Search for the cell housing the specified text and yield its [X, Y] center coordinate. 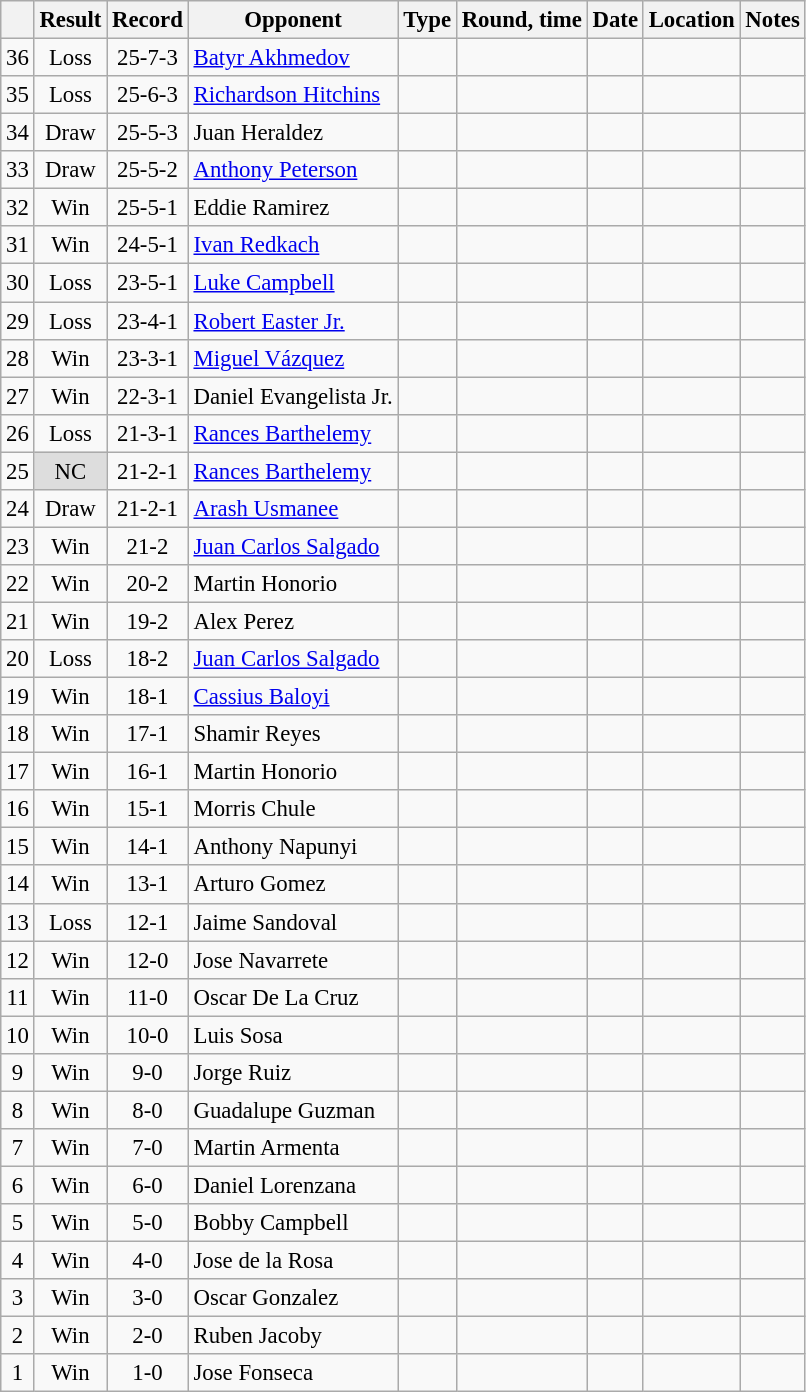
26 [18, 433]
Result [70, 20]
4 [18, 1261]
18-1 [148, 697]
5 [18, 1223]
Record [148, 20]
24-5-1 [148, 245]
8 [18, 1110]
Type [427, 20]
Daniel Lorenzana [293, 1185]
27 [18, 396]
24 [18, 509]
29 [18, 321]
25-5-1 [148, 208]
Robert Easter Jr. [293, 321]
25 [18, 471]
Jose Fonseca [293, 1373]
7 [18, 1148]
34 [18, 133]
Richardson Hitchins [293, 95]
9-0 [148, 1073]
Jaime Sandoval [293, 922]
23-4-1 [148, 321]
Ruben Jacoby [293, 1336]
2 [18, 1336]
19 [18, 697]
6-0 [148, 1185]
Opponent [293, 20]
33 [18, 170]
Guadalupe Guzman [293, 1110]
12-1 [148, 922]
20-2 [148, 584]
Oscar Gonzalez [293, 1298]
15-1 [148, 809]
12-0 [148, 960]
31 [18, 245]
Miguel Vázquez [293, 358]
25-5-3 [148, 133]
14-1 [148, 847]
Location [692, 20]
Notes [772, 20]
9 [18, 1073]
Arash Usmanee [293, 509]
Date [615, 20]
Jose de la Rosa [293, 1261]
13-1 [148, 885]
23-3-1 [148, 358]
Bobby Campbell [293, 1223]
6 [18, 1185]
Shamir Reyes [293, 734]
NC [70, 471]
Juan Heraldez [293, 133]
21 [18, 621]
11-0 [148, 997]
15 [18, 847]
Daniel Evangelista Jr. [293, 396]
10 [18, 1035]
22-3-1 [148, 396]
17 [18, 772]
Cassius Baloyi [293, 697]
10-0 [148, 1035]
20 [18, 659]
4-0 [148, 1261]
Anthony Napunyi [293, 847]
16 [18, 809]
12 [18, 960]
23-5-1 [148, 283]
21-2 [148, 546]
18 [18, 734]
36 [18, 58]
Jorge Ruiz [293, 1073]
1 [18, 1373]
Jose Navarrete [293, 960]
Oscar De La Cruz [293, 997]
Ivan Redkach [293, 245]
13 [18, 922]
25-7-3 [148, 58]
19-2 [148, 621]
30 [18, 283]
Martin Armenta [293, 1148]
22 [18, 584]
18-2 [148, 659]
21-3-1 [148, 433]
7-0 [148, 1148]
1-0 [148, 1373]
2-0 [148, 1336]
25-5-2 [148, 170]
Round, time [522, 20]
3-0 [148, 1298]
14 [18, 885]
Luke Campbell [293, 283]
16-1 [148, 772]
28 [18, 358]
32 [18, 208]
Eddie Ramirez [293, 208]
17-1 [148, 734]
Arturo Gomez [293, 885]
8-0 [148, 1110]
Anthony Peterson [293, 170]
Alex Perez [293, 621]
5-0 [148, 1223]
Batyr Akhmedov [293, 58]
Luis Sosa [293, 1035]
3 [18, 1298]
25-6-3 [148, 95]
11 [18, 997]
23 [18, 546]
35 [18, 95]
Morris Chule [293, 809]
